Pinpoint the cell where the given text exists, returning its (X, Y) midpoint coordinate. 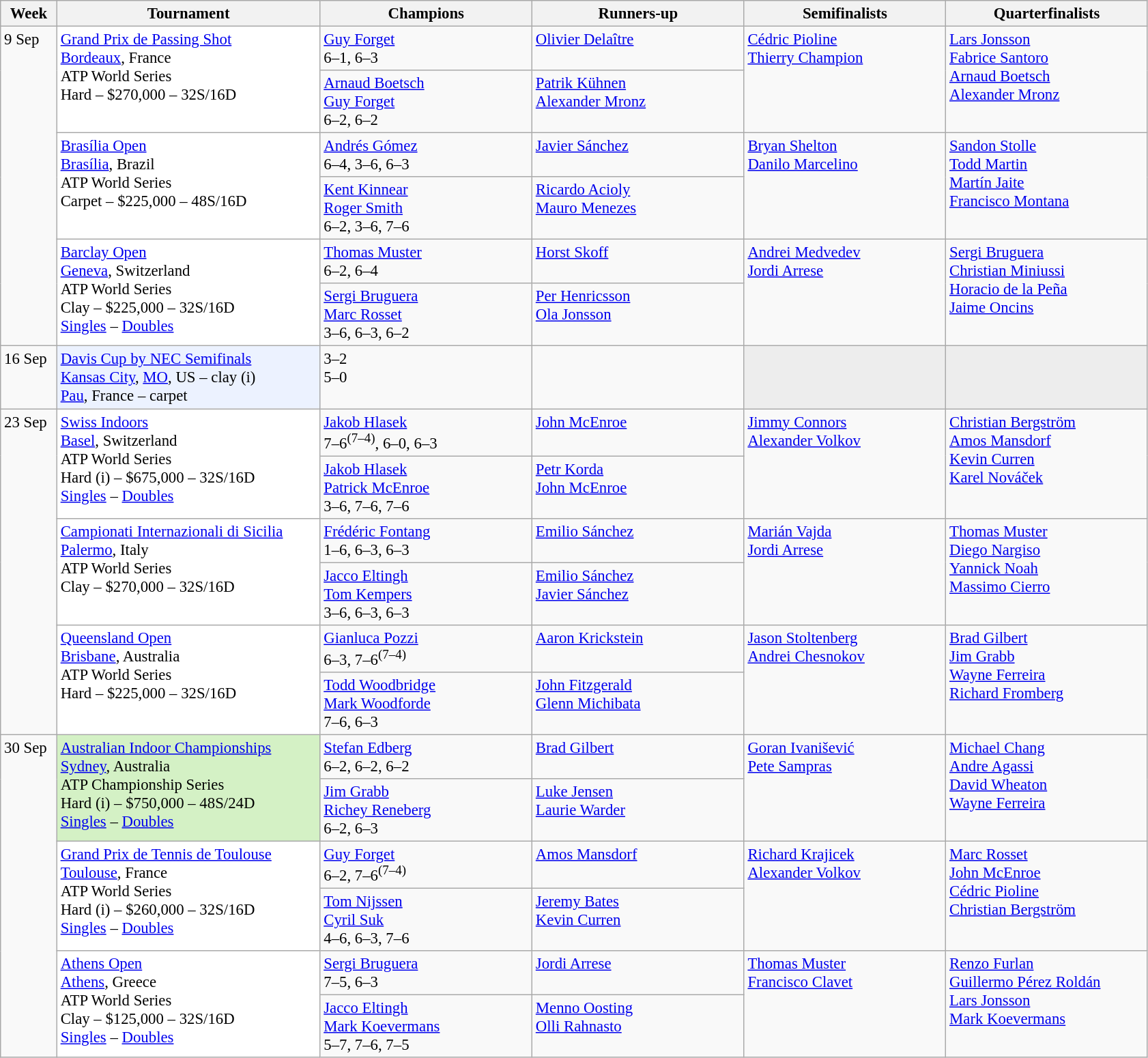
Grand Prix de Passing Shot Bordeaux, France ATP World Series Hard – $270,000 – 32S/16D (188, 80)
Andrés Gómez 6–4, 3–6, 6–3 (426, 156)
Sergi Bruguera Marc Rosset 3–6, 6–3, 6–2 (426, 315)
Cédric Pioline Thierry Champion (845, 80)
Swiss Indoors Basel, Switzerland ATP World Series Hard (i) – $675,000 – 32S/16D Singles – Doubles (188, 464)
Thomas Muster Diego Nargiso Yannick Noah Massimo Cierro (1047, 571)
Patrik Kühnen Alexander Mronz (639, 102)
Guy Forget 6–2, 7–6(7–4) (426, 866)
Davis Cup by NEC Semifinals Kansas City, MO, US – clay (i) Pau, France – carpet (188, 377)
Richard Krajicek Alexander Volkov (845, 897)
Runners-up (639, 14)
Bryan Shelton Danilo Marcelino (845, 186)
Australian Indoor Championships Sydney, Australia ATP Championship Series Hard (i) – $750,000 – 48S/24D Singles – Doubles (188, 788)
Athens Open Athens, Greece ATP World Series Clay – $125,000 – 32S/16D Singles – Doubles (188, 1004)
Champions (426, 14)
Kent Kinnear Roger Smith 6–2, 3–6, 7–6 (426, 208)
Jordi Arrese (639, 973)
Per Henricsson Ola Jonsson (639, 315)
Javier Sánchez (639, 156)
Marc Rosset John McEnroe Cédric Pioline Christian Bergström (1047, 897)
9 Sep (29, 187)
Jakob Hlasek 7–6(7–4), 6–0, 6–3 (426, 433)
Stefan Edberg 6–2, 6–2, 6–2 (426, 756)
Menno Oosting Olli Rahnasto (639, 1027)
Jeremy Bates Kevin Curren (639, 920)
Olivier Delaître (639, 49)
Quarterfinalists (1047, 14)
Emilio Sánchez (639, 541)
Queensland Open Brisbane, Australia ATP World Series Hard – $225,000 – 32S/16D (188, 680)
John Fitzgerald Glenn Michibata (639, 704)
Week (29, 14)
Sergi Bruguera Christian Miniussi Horacio de la Peña Jaime Oncins (1047, 293)
Brad Gilbert Jim Grabb Wayne Ferreira Richard Fromberg (1047, 680)
Michael Chang Andre Agassi David Wheaton Wayne Ferreira (1047, 788)
Campionati Internazionali di Sicilia Palermo, Italy ATP World Series Clay – $270,000 – 32S/16D (188, 571)
Guy Forget 6–1, 6–3 (426, 49)
Marián Vajda Jordi Arrese (845, 571)
Aaron Krickstein (639, 648)
Barclay Open Geneva, Switzerland ATP World Series Clay – $225,000 – 32S/16D Singles – Doubles (188, 293)
Christian Bergström Amos Mansdorf Kevin Curren Karel Nováček (1047, 464)
John McEnroe (639, 433)
16 Sep (29, 377)
Sandon Stolle Todd Martin Martín Jaite Francisco Montana (1047, 186)
Jim Grabb Richey Reneberg 6–2, 6–3 (426, 810)
Tournament (188, 14)
Todd Woodbridge Mark Woodforde 7–6, 6–3 (426, 704)
Ricardo Acioly Mauro Menezes (639, 208)
30 Sep (29, 896)
Petr Korda John McEnroe (639, 487)
Semifinalists (845, 14)
23 Sep (29, 572)
Renzo Furlan Guillermo Pérez Roldán Lars Jonsson Mark Koevermans (1047, 1004)
Horst Skoff (639, 262)
Jason Stoltenberg Andrei Chesnokov (845, 680)
Brasília Open Brasília, Brazil ATP World Series Carpet – $225,000 – 48S/16D (188, 186)
Lars Jonsson Fabrice Santoro Arnaud Boetsch Alexander Mronz (1047, 80)
Thomas Muster 6–2, 6–4 (426, 262)
Arnaud Boetsch Guy Forget 6–2, 6–2 (426, 102)
Tom Nijssen Cyril Suk 4–6, 6–3, 7–6 (426, 920)
Jacco Eltingh Tom Kempers 3–6, 6–3, 6–3 (426, 594)
Goran Ivanišević Pete Sampras (845, 788)
Frédéric Fontang 1–6, 6–3, 6–3 (426, 541)
3–2 5–0 (426, 377)
Jimmy Connors Alexander Volkov (845, 464)
Jacco Eltingh Mark Koevermans 5–7, 7–6, 7–5 (426, 1027)
Jakob Hlasek Patrick McEnroe 3–6, 7–6, 7–6 (426, 487)
Emilio Sánchez Javier Sánchez (639, 594)
Andrei Medvedev Jordi Arrese (845, 293)
Brad Gilbert (639, 756)
Grand Prix de Tennis de Toulouse Toulouse, France ATP World Series Hard (i) – $260,000 – 32S/16D Singles – Doubles (188, 897)
Amos Mansdorf (639, 866)
Thomas Muster Francisco Clavet (845, 1004)
Sergi Bruguera 7–5, 6–3 (426, 973)
Luke Jensen Laurie Warder (639, 810)
Gianluca Pozzi 6–3, 7–6(7–4) (426, 648)
